Output the [x, y] coordinate of the center of the cell containing the given text.  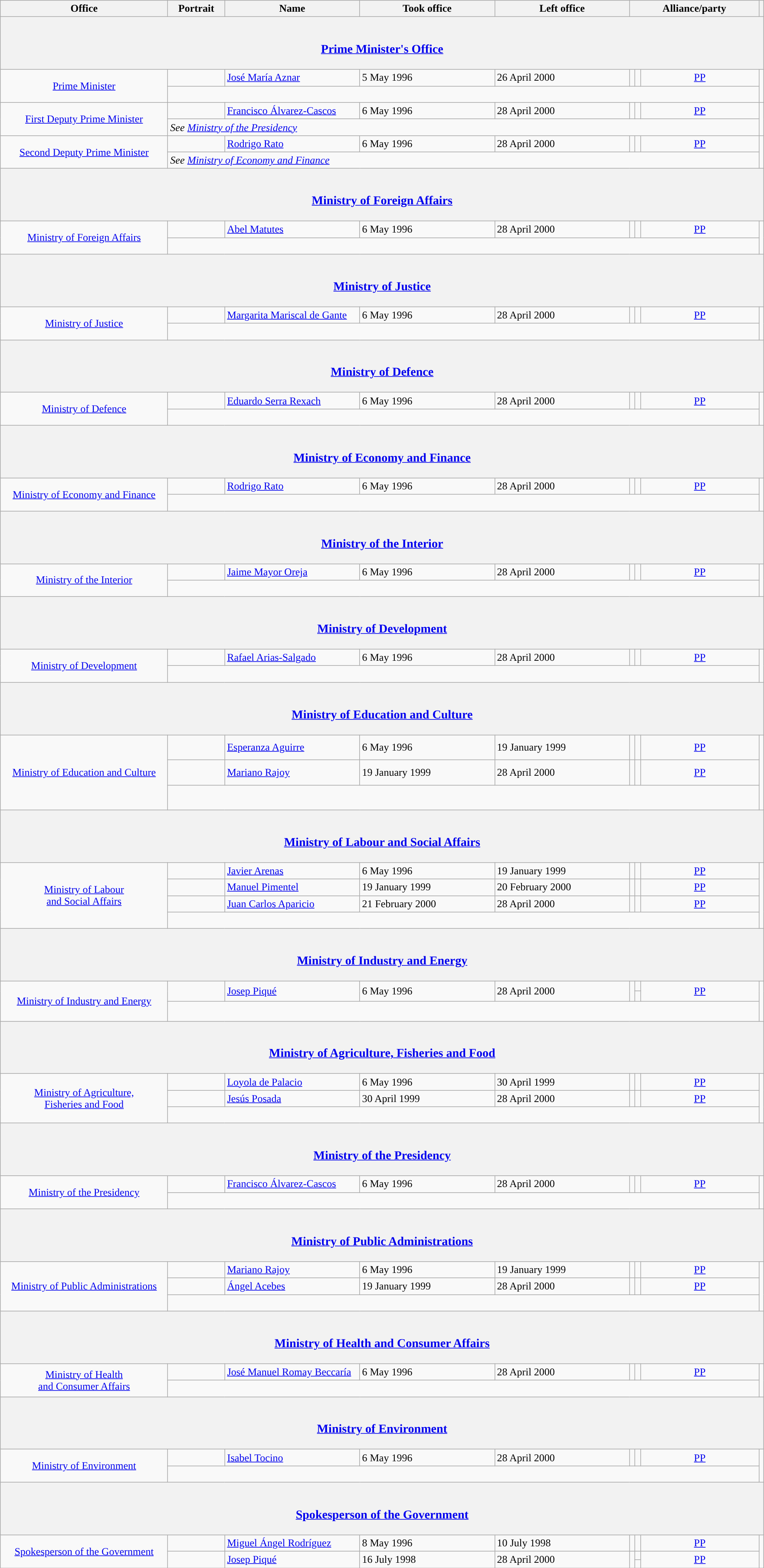
Jesús Posada [292, 1099]
Eduardo Serra Rexach [292, 400]
Isabel Tocino [292, 1457]
Jaime Mayor Oreja [292, 572]
Abel Matutes [292, 230]
Portrait [196, 9]
First Deputy Prime Minister [84, 119]
Ángel Acebes [292, 1286]
Rafael Arias-Salgado [292, 657]
20 February 2000 [562, 887]
Ministry of Healthand Consumer Affairs [84, 1380]
See Ministry of Economy and Finance [463, 160]
Ministry of Labour and Social Affairs [382, 836]
8 May 1996 [427, 1543]
Prime Minister [84, 86]
Ministry of Agriculture, Fisheries and Food [382, 1047]
José Manuel Romay Beccaría [292, 1372]
Alliance/party [694, 9]
José María Aznar [292, 78]
Prime Minister's Office [382, 43]
Manuel Pimentel [292, 887]
5 May 1996 [427, 78]
Ministry of Health and Consumer Affairs [382, 1337]
See Ministry of the Presidency [463, 127]
Miguel Ángel Rodríguez [292, 1543]
Took office [427, 9]
21 February 2000 [427, 904]
Loyola de Palacio [292, 1082]
Office [84, 9]
10 July 1998 [562, 1543]
Ministry of Labourand Social Affairs [84, 896]
Juan Carlos Aparicio [292, 904]
Esperanza Aguirre [292, 748]
Margarita Mariscal de Gante [292, 315]
Left office [562, 9]
Ministry of Agriculture,Fisheries and Food [84, 1099]
16 July 1998 [427, 1560]
Name [292, 9]
Second Deputy Prime Minister [84, 152]
26 April 2000 [562, 78]
Javier Arenas [292, 871]
